For the text-containing cell, return its midpoint in [X, Y] coordinate format. 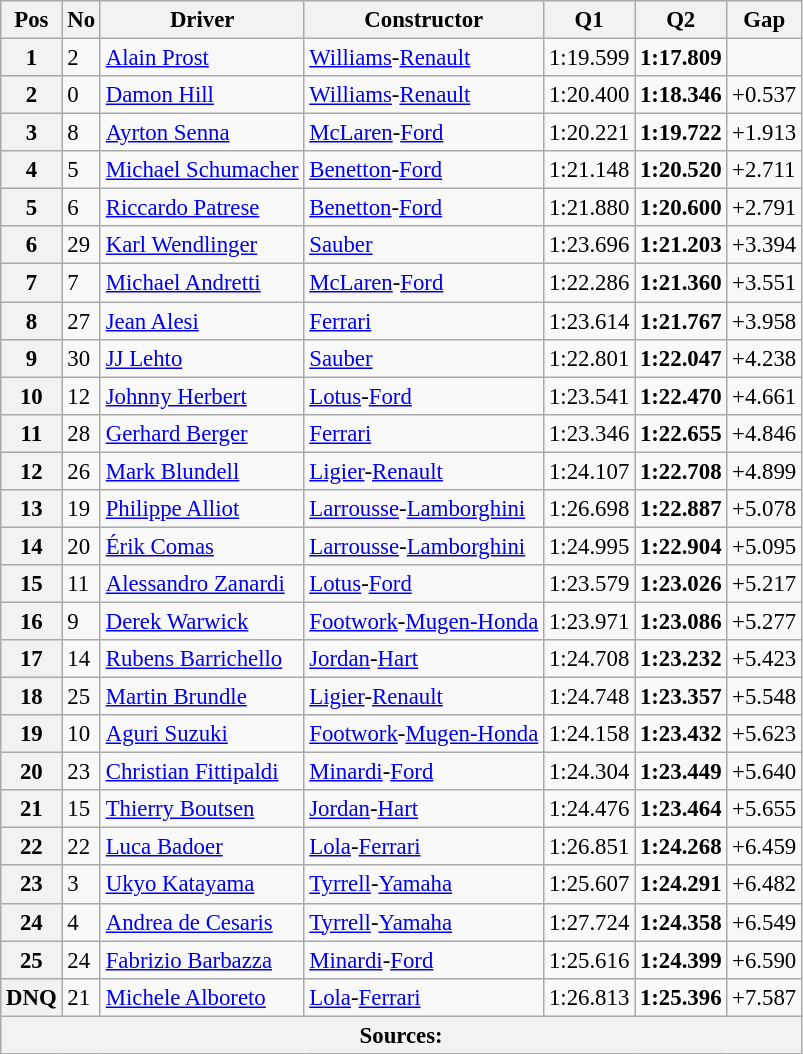
Driver [202, 20]
29 [81, 245]
1:24.476 [590, 809]
Q2 [681, 20]
1:24.399 [681, 960]
Rubens Barrichello [202, 659]
1:26.813 [590, 997]
1:23.086 [681, 621]
1:25.396 [681, 997]
+2.711 [764, 170]
+4.846 [764, 433]
Q1 [590, 20]
Aguri Suzuki [202, 734]
1:24.268 [681, 847]
+4.899 [764, 471]
Gerhard Berger [202, 433]
+1.913 [764, 133]
1:23.696 [590, 245]
1:21.148 [590, 170]
1:26.851 [590, 847]
Michele Alboreto [202, 997]
Ayrton Senna [202, 133]
+5.277 [764, 621]
1:19.599 [590, 58]
Gap [764, 20]
Andrea de Cesaris [202, 922]
1 [32, 58]
Riccardo Patrese [202, 208]
1:20.600 [681, 208]
+6.482 [764, 885]
30 [81, 358]
1:23.971 [590, 621]
1:23.449 [681, 772]
+3.394 [764, 245]
1:24.358 [681, 922]
1:24.304 [590, 772]
13 [32, 509]
Érik Comas [202, 546]
+6.590 [764, 960]
1:21.360 [681, 283]
Christian Fittipaldi [202, 772]
DNQ [32, 997]
Damon Hill [202, 95]
1:20.400 [590, 95]
Michael Andretti [202, 283]
+5.623 [764, 734]
Michael Schumacher [202, 170]
1:24.995 [590, 546]
Mark Blundell [202, 471]
Jean Alesi [202, 321]
+5.423 [764, 659]
No [81, 20]
JJ Lehto [202, 358]
1:23.579 [590, 584]
17 [32, 659]
1:23.614 [590, 321]
1:26.698 [590, 509]
27 [81, 321]
1:19.722 [681, 133]
+5.078 [764, 509]
+3.958 [764, 321]
1:24.748 [590, 697]
Johnny Herbert [202, 396]
1:20.221 [590, 133]
1:21.767 [681, 321]
+5.640 [764, 772]
1:21.203 [681, 245]
1:23.346 [590, 433]
1:23.464 [681, 809]
1:23.357 [681, 697]
1:23.541 [590, 396]
+3.551 [764, 283]
1:22.887 [681, 509]
+5.548 [764, 697]
+2.791 [764, 208]
1:22.047 [681, 358]
+4.238 [764, 358]
1:18.346 [681, 95]
1:20.520 [681, 170]
+7.587 [764, 997]
1:22.904 [681, 546]
Alessandro Zanardi [202, 584]
1:25.616 [590, 960]
1:22.801 [590, 358]
Constructor [424, 20]
1:17.809 [681, 58]
+5.655 [764, 809]
18 [32, 697]
1:22.655 [681, 433]
1:23.432 [681, 734]
1:25.607 [590, 885]
26 [81, 471]
Fabrizio Barbazza [202, 960]
1:21.880 [590, 208]
1:27.724 [590, 922]
1:24.708 [590, 659]
1:22.708 [681, 471]
1:24.158 [590, 734]
+6.459 [764, 847]
Karl Wendlinger [202, 245]
Martin Brundle [202, 697]
Ukyo Katayama [202, 885]
0 [81, 95]
+4.661 [764, 396]
Thierry Boutsen [202, 809]
28 [81, 433]
Pos [32, 20]
1:22.470 [681, 396]
Sources: [402, 1035]
Luca Badoer [202, 847]
+0.537 [764, 95]
Philippe Alliot [202, 509]
1:23.026 [681, 584]
Alain Prost [202, 58]
1:22.286 [590, 283]
+5.217 [764, 584]
+5.095 [764, 546]
+6.549 [764, 922]
1:24.291 [681, 885]
16 [32, 621]
1:23.232 [681, 659]
1:24.107 [590, 471]
Derek Warwick [202, 621]
